Capture the cell that displays the provided text and extract its (X, Y) central coordinate. 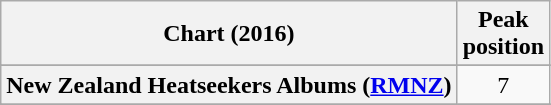
Chart (2016) (229, 34)
New Zealand Heatseekers Albums (RMNZ) (229, 85)
Peakposition (503, 34)
7 (503, 85)
